Identify which cell holds the provided text, then report its (x, y) central coordinate. 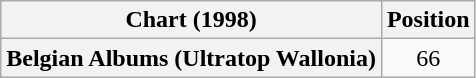
66 (428, 58)
Chart (1998) (192, 20)
Belgian Albums (Ultratop Wallonia) (192, 58)
Position (428, 20)
